Search for the cell housing the specified text and yield its (x, y) center coordinate. 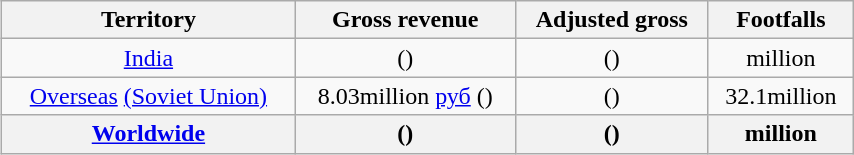
India (149, 58)
Overseas (Soviet Union) (149, 96)
Gross revenue (405, 20)
8.03million руб () (405, 96)
Adjusted gross (612, 20)
Worldwide (149, 134)
Territory (149, 20)
32.1million (780, 96)
Footfalls (780, 20)
